Extract the [X, Y] coordinate from the center of the cell holding the provided text.  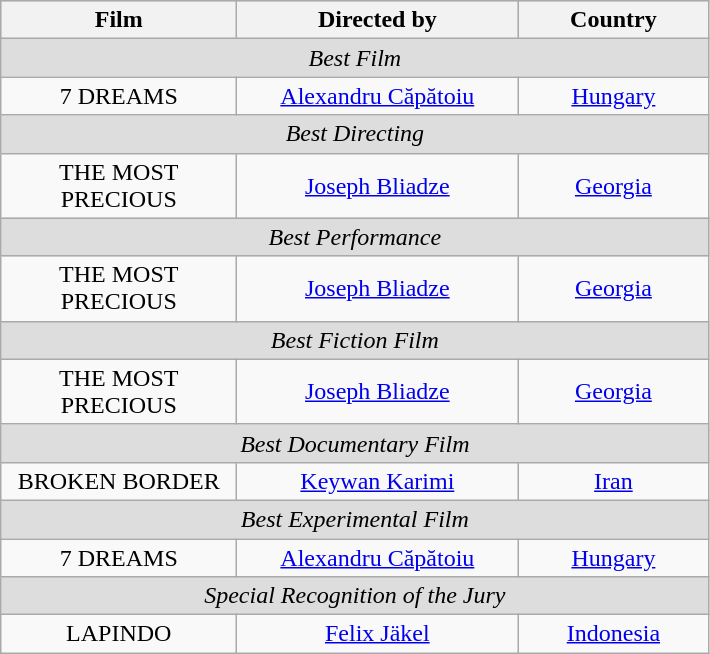
LAPINDO [119, 634]
Country [614, 20]
Directed by [378, 20]
Best Documentary Film [355, 443]
BROKEN BORDER [119, 481]
Best Performance [355, 237]
Keywan Karimi [378, 481]
Felix Jäkel [378, 634]
Indonesia [614, 634]
Special Recognition of the Jury [355, 596]
Iran [614, 481]
Best Film [355, 58]
Film [119, 20]
Best Experimental Film [355, 519]
Best Fiction Film [355, 340]
Best Directing [355, 134]
